From the cell containing the given text, extract its center point as [X, Y] coordinate. 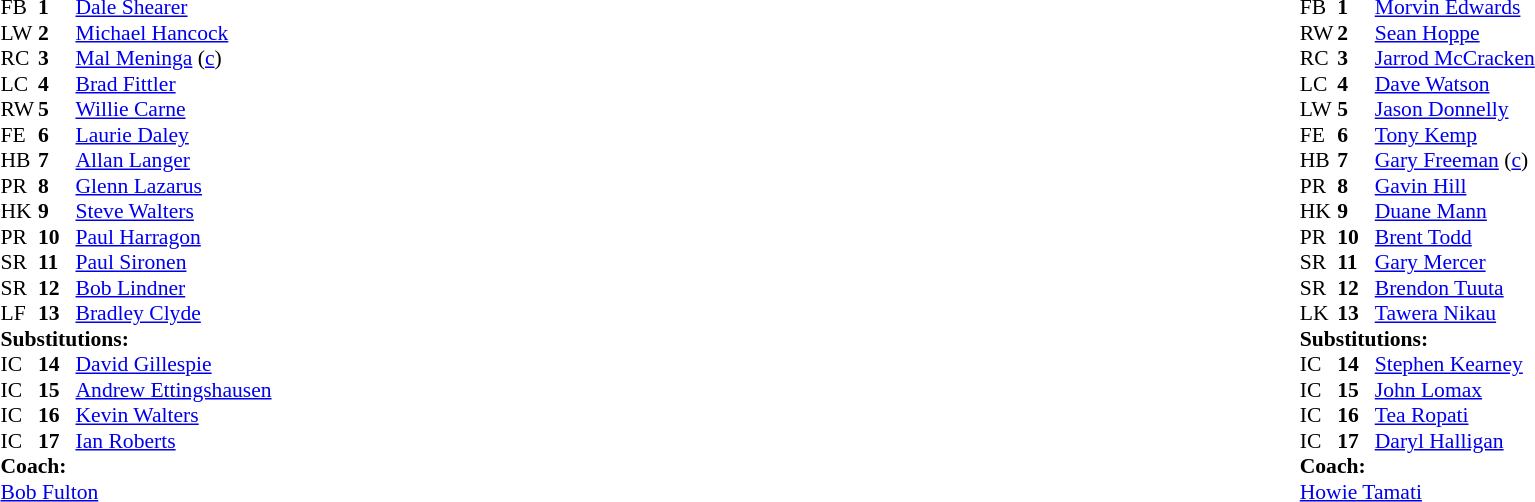
Glenn Lazarus [174, 186]
Paul Sironen [174, 263]
Sean Hoppe [1455, 33]
Dave Watson [1455, 84]
Michael Hancock [174, 33]
Paul Harragon [174, 237]
Bob Lindner [174, 288]
Jason Donnelly [1455, 109]
Mal Meninga (c) [174, 59]
Gary Mercer [1455, 263]
Andrew Ettingshausen [174, 390]
Duane Mann [1455, 211]
Brad Fittler [174, 84]
Tony Kemp [1455, 135]
Brendon Tuuta [1455, 288]
Gary Freeman (c) [1455, 161]
LK [1319, 313]
Tawera Nikau [1455, 313]
Kevin Walters [174, 415]
Ian Roberts [174, 441]
Steve Walters [174, 211]
Laurie Daley [174, 135]
Daryl Halligan [1455, 441]
Bradley Clyde [174, 313]
Stephen Kearney [1455, 365]
David Gillespie [174, 365]
Brent Todd [1455, 237]
Allan Langer [174, 161]
Jarrod McCracken [1455, 59]
John Lomax [1455, 390]
LF [19, 313]
Willie Carne [174, 109]
Tea Ropati [1455, 415]
Gavin Hill [1455, 186]
